Return the [x, y] coordinate for the center point of the cell that contains the specified text.  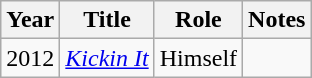
Year [30, 20]
Himself [198, 58]
Role [198, 20]
Kickin It [107, 58]
Title [107, 20]
Notes [277, 20]
2012 [30, 58]
